Capture the cell that displays the provided text and extract its [x, y] central coordinate. 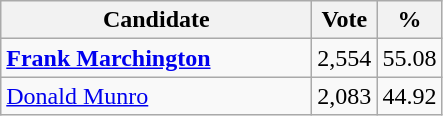
44.92 [410, 96]
55.08 [410, 58]
Frank Marchington [156, 58]
2,083 [344, 96]
Candidate [156, 20]
% [410, 20]
2,554 [344, 58]
Vote [344, 20]
Donald Munro [156, 96]
